Find where the given text appears and provide that cell's center as [x, y] coordinate. 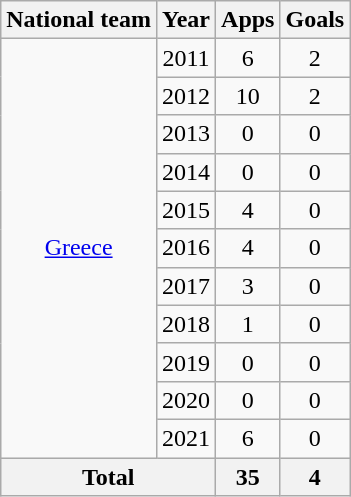
2018 [186, 324]
Goals [315, 20]
2017 [186, 286]
2020 [186, 400]
Apps [248, 20]
Year [186, 20]
3 [248, 286]
10 [248, 96]
1 [248, 324]
2015 [186, 210]
2011 [186, 58]
2013 [186, 134]
2019 [186, 362]
Greece [79, 248]
2021 [186, 438]
National team [79, 20]
35 [248, 477]
Total [108, 477]
2012 [186, 96]
2016 [186, 248]
2014 [186, 172]
